From the cell containing the given text, extract its center point as [x, y] coordinate. 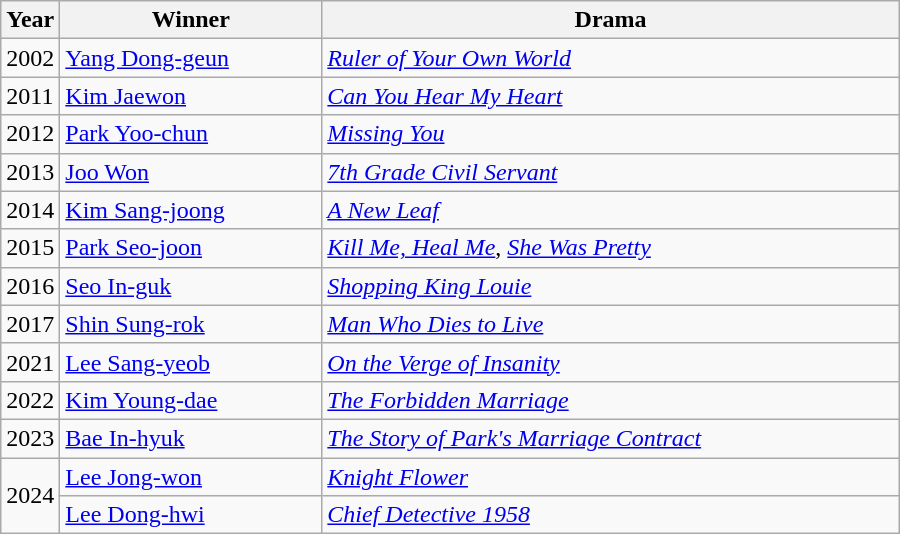
2015 [30, 248]
Winner [191, 20]
Seo In-guk [191, 286]
Kim Sang-joong [191, 210]
2021 [30, 362]
A New Leaf [610, 210]
Ruler of Your Own World [610, 58]
Kim Young-dae [191, 400]
Chief Detective 1958 [610, 515]
2014 [30, 210]
Lee Dong-hwi [191, 515]
2023 [30, 438]
Drama [610, 20]
2017 [30, 324]
2024 [30, 496]
Can You Hear My Heart [610, 96]
Park Yoo-chun [191, 134]
Knight Flower [610, 477]
Shin Sung-rok [191, 324]
2016 [30, 286]
Missing You [610, 134]
2012 [30, 134]
The Forbidden Marriage [610, 400]
On the Verge of Insanity [610, 362]
Shopping King Louie [610, 286]
Lee Sang-yeob [191, 362]
Kim Jaewon [191, 96]
2011 [30, 96]
2022 [30, 400]
Kill Me, Heal Me, She Was Pretty [610, 248]
2002 [30, 58]
Yang Dong-geun [191, 58]
Joo Won [191, 172]
Year [30, 20]
The Story of Park's Marriage Contract [610, 438]
7th Grade Civil Servant [610, 172]
Lee Jong-won [191, 477]
Bae In-hyuk [191, 438]
2013 [30, 172]
Man Who Dies to Live [610, 324]
Park Seo-joon [191, 248]
